Search for the cell housing the specified text and yield its [x, y] center coordinate. 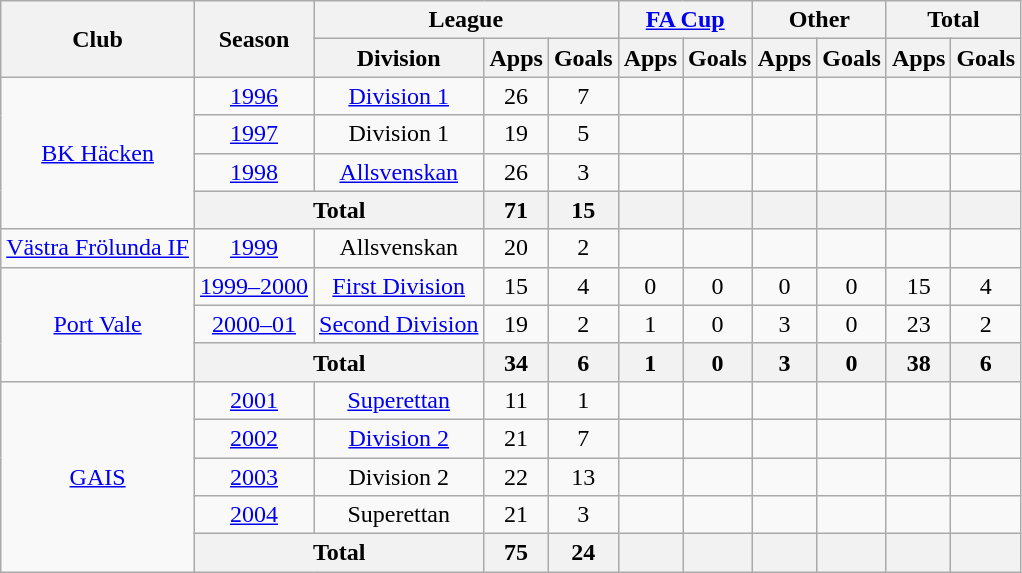
Division [399, 58]
20 [516, 248]
2001 [254, 400]
34 [516, 362]
22 [516, 477]
Västra Frölunda IF [98, 248]
2003 [254, 477]
38 [918, 362]
League [466, 20]
1999–2000 [254, 286]
Club [98, 39]
1996 [254, 96]
Season [254, 39]
1998 [254, 172]
FA Cup [685, 20]
1999 [254, 248]
2002 [254, 438]
75 [516, 553]
5 [583, 134]
BK Häcken [98, 153]
Second Division [399, 324]
11 [516, 400]
1997 [254, 134]
2000–01 [254, 324]
Port Vale [98, 324]
71 [516, 210]
23 [918, 324]
First Division [399, 286]
Other [819, 20]
2004 [254, 515]
13 [583, 477]
24 [583, 553]
GAIS [98, 476]
